Determine the [X, Y] coordinate at the center of the cell enclosing the given text.  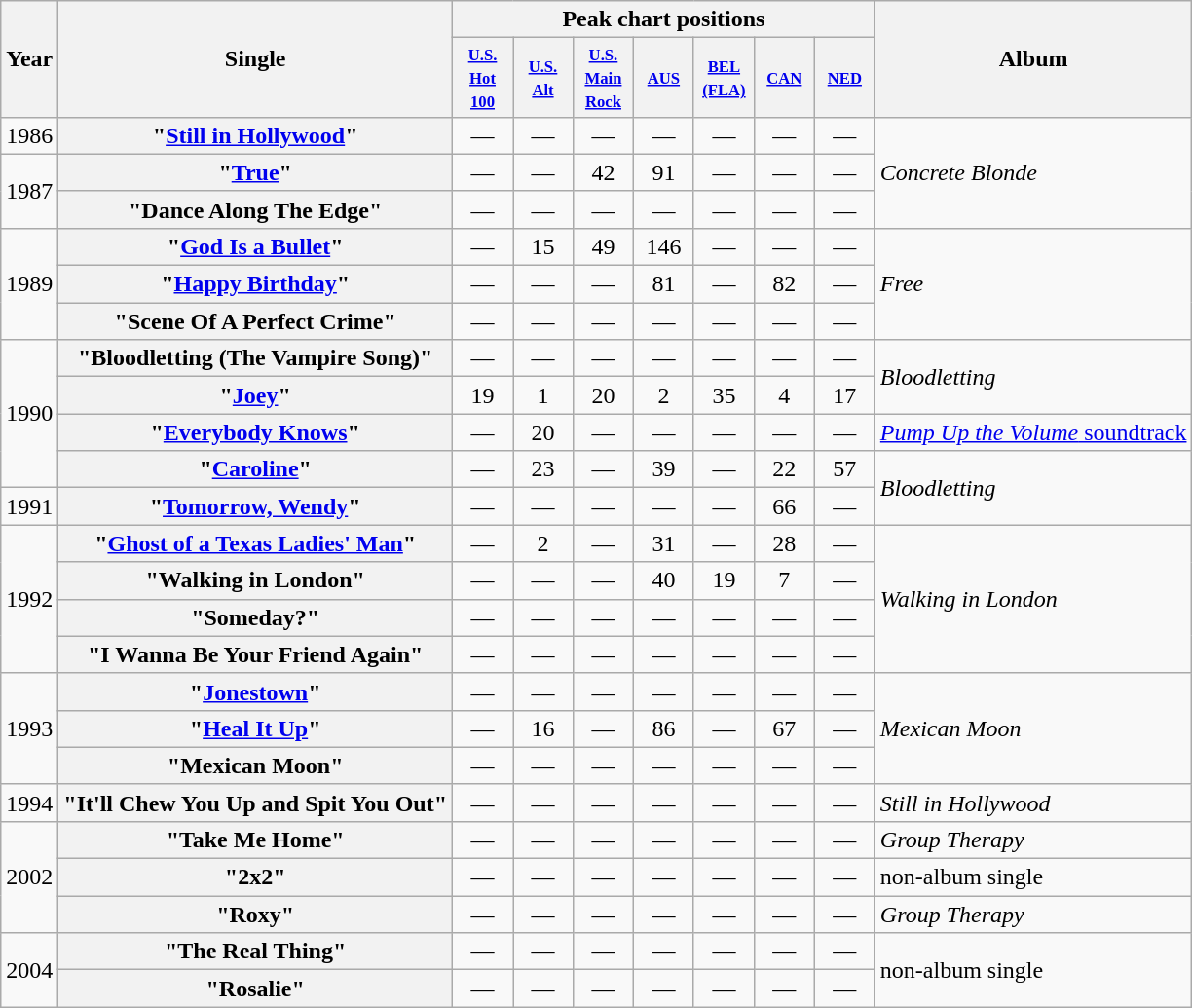
U.S. Main Rock [603, 78]
"Dance Along The Edge" [255, 209]
NED [844, 78]
Free [1033, 283]
1987 [29, 191]
Album [1033, 59]
Mexican Moon [1033, 728]
"Mexican Moon" [255, 765]
35 [724, 395]
"Walking in London" [255, 580]
1 [542, 395]
42 [603, 172]
Walking in London [1033, 599]
28 [784, 543]
82 [784, 284]
1989 [29, 283]
2002 [29, 877]
"Bloodletting (The Vampire Song)" [255, 358]
Still in Hollywood [1033, 803]
17 [844, 395]
"Roxy" [255, 915]
"Take Me Home" [255, 840]
1991 [29, 506]
"Joey" [255, 395]
"2x2" [255, 877]
15 [542, 246]
"Tomorrow, Wendy" [255, 506]
Pump Up the Volume soundtrack [1033, 432]
1994 [29, 803]
16 [542, 728]
"Heal It Up" [255, 728]
146 [663, 246]
"True" [255, 172]
"The Real Thing" [255, 952]
31 [663, 543]
"Caroline" [255, 469]
BEL(FLA) [724, 78]
39 [663, 469]
81 [663, 284]
4 [784, 395]
67 [784, 728]
2004 [29, 970]
7 [784, 580]
"Happy Birthday" [255, 284]
"God Is a Bullet" [255, 246]
23 [542, 469]
1986 [29, 135]
Single [255, 59]
"Scene Of A Perfect Crime" [255, 321]
U.S. Alt [542, 78]
U.S. Hot 100 [483, 78]
Concrete Blonde [1033, 172]
57 [844, 469]
49 [603, 246]
"Rosalie" [255, 989]
"Still in Hollywood" [255, 135]
"Someday?" [255, 617]
86 [663, 728]
"It'll Chew You Up and Spit You Out" [255, 803]
91 [663, 172]
"I Wanna Be Your Friend Again" [255, 654]
"Jonestown" [255, 691]
AUS [663, 78]
Year [29, 59]
66 [784, 506]
1992 [29, 599]
1993 [29, 728]
40 [663, 580]
"Everybody Knows" [255, 432]
1990 [29, 414]
22 [784, 469]
"Ghost of a Texas Ladies' Man" [255, 543]
CAN [784, 78]
Peak chart positions [664, 19]
